Extract the (x, y) coordinate from the center of the cell holding the provided text.  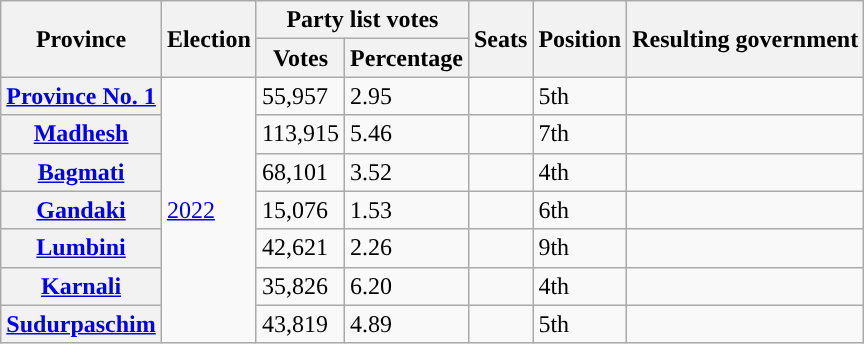
6th (580, 210)
Sudurpaschim (82, 324)
1.53 (407, 210)
5.46 (407, 134)
Votes (300, 58)
4.89 (407, 324)
Party list votes (362, 20)
55,957 (300, 96)
113,915 (300, 134)
42,621 (300, 248)
Resulting government (746, 39)
6.20 (407, 286)
2.26 (407, 248)
Province (82, 39)
Position (580, 39)
15,076 (300, 210)
43,819 (300, 324)
Gandaki (82, 210)
2022 (208, 210)
Lumbini (82, 248)
9th (580, 248)
Seats (500, 39)
7th (580, 134)
Province No. 1 (82, 96)
Bagmati (82, 172)
Percentage (407, 58)
68,101 (300, 172)
2.95 (407, 96)
35,826 (300, 286)
Election (208, 39)
3.52 (407, 172)
Madhesh (82, 134)
Karnali (82, 286)
